Provide the (x, y) coordinate of the cell's center where the given text is located.  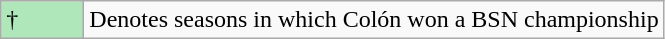
Denotes seasons in which Colón won a BSN championship (374, 20)
† (42, 20)
